Extract the (X, Y) coordinate from the center of the cell holding the provided text.  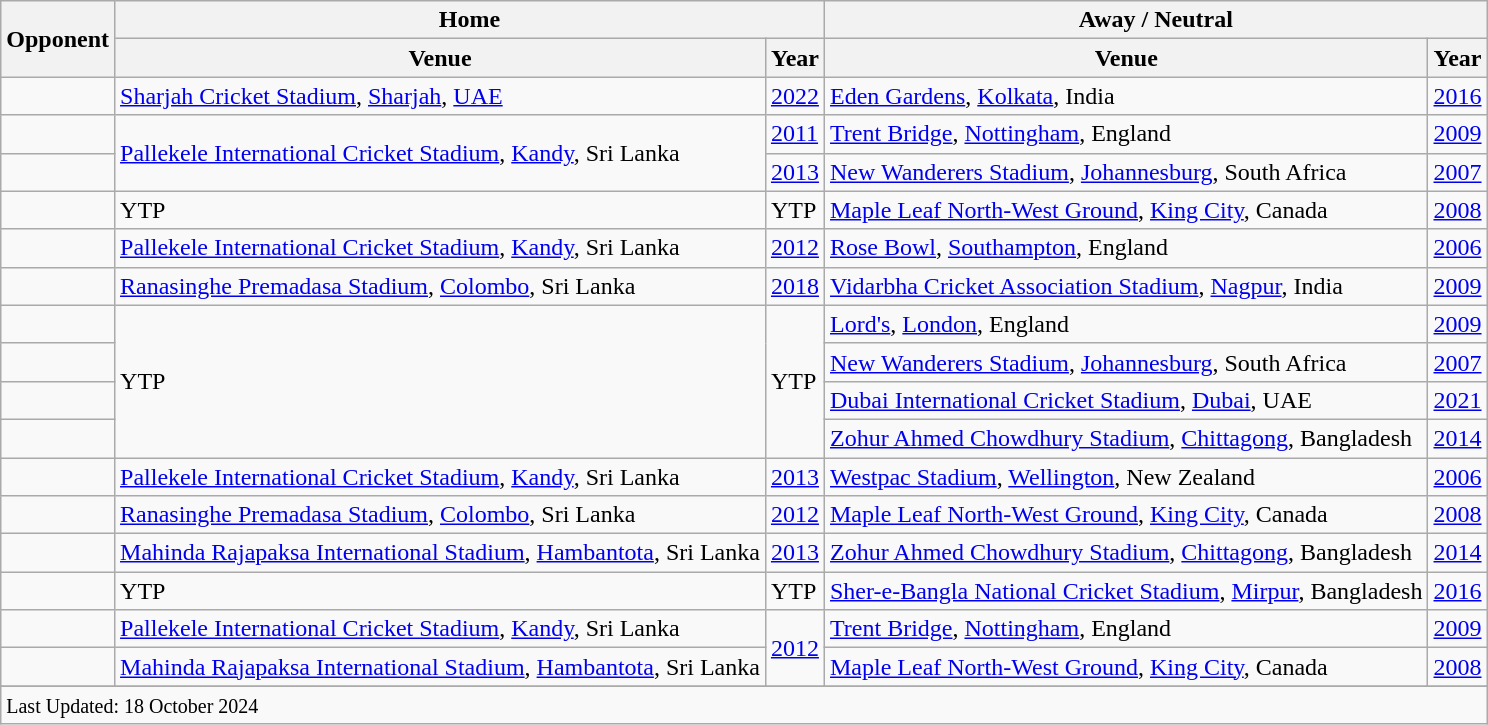
2018 (794, 286)
Rose Bowl, Southampton, England (1126, 248)
Dubai International Cricket Stadium, Dubai, UAE (1126, 400)
Westpac Stadium, Wellington, New Zealand (1126, 477)
Lord's, London, England (1126, 324)
Eden Gardens, Kolkata, India (1126, 96)
Away / Neutral (1156, 20)
Sharjah Cricket Stadium, Sharjah, UAE (440, 96)
Home (470, 20)
Last Updated: 18 October 2024 (744, 705)
Sher-e-Bangla National Cricket Stadium, Mirpur, Bangladesh (1126, 591)
Vidarbha Cricket Association Stadium, Nagpur, India (1126, 286)
2022 (794, 96)
2011 (794, 134)
Opponent (58, 39)
2021 (1458, 400)
